Output the [x, y] coordinate of the center of the cell containing the given text.  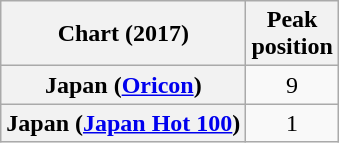
9 [292, 85]
Chart (2017) [124, 34]
Peakposition [292, 34]
Japan (Japan Hot 100) [124, 123]
Japan (Oricon) [124, 85]
1 [292, 123]
